Search for the cell housing the specified text and yield its (x, y) center coordinate. 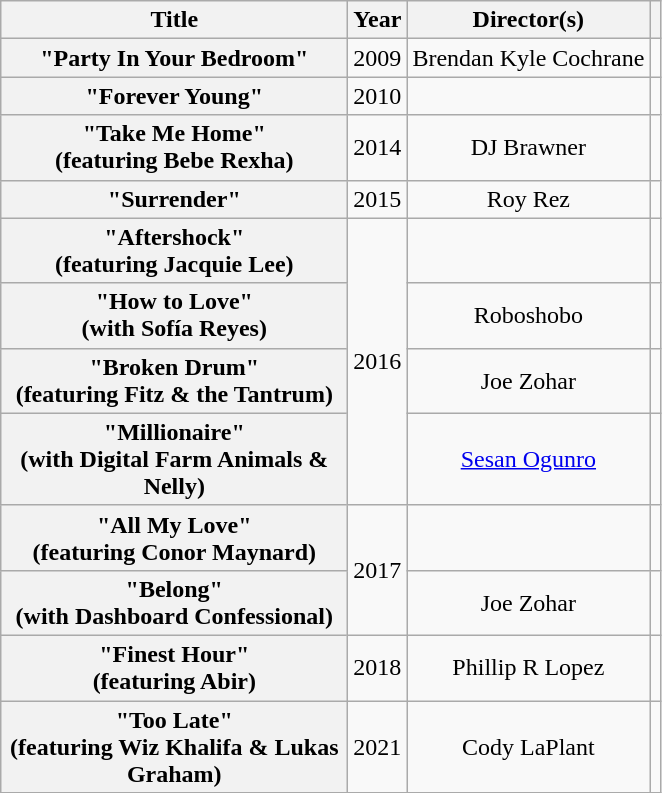
"Too Late"(featuring Wiz Khalifa & Lukas Graham) (174, 746)
"How to Love"(with Sofía Reyes) (174, 316)
"All My Love"(featuring Conor Maynard) (174, 538)
Roy Rez (528, 199)
2018 (378, 668)
2017 (378, 570)
Phillip R Lopez (528, 668)
2016 (378, 362)
DJ Brawner (528, 148)
Cody LaPlant (528, 746)
"Forever Young" (174, 96)
2014 (378, 148)
"Finest Hour"(featuring Abir) (174, 668)
2009 (378, 58)
"Party In Your Bedroom" (174, 58)
Sesan Ogunro (528, 459)
Title (174, 20)
"Aftershock"(featuring Jacquie Lee) (174, 250)
2015 (378, 199)
2010 (378, 96)
"Millionaire"(with Digital Farm Animals & Nelly) (174, 459)
2021 (378, 746)
"Belong"(with Dashboard Confessional) (174, 602)
Director(s) (528, 20)
"Broken Drum"(featuring Fitz & the Tantrum) (174, 380)
Brendan Kyle Cochrane (528, 58)
Year (378, 20)
"Surrender" (174, 199)
"Take Me Home"(featuring Bebe Rexha) (174, 148)
Roboshobo (528, 316)
